Return (x, y) of the center of cell containing provided text 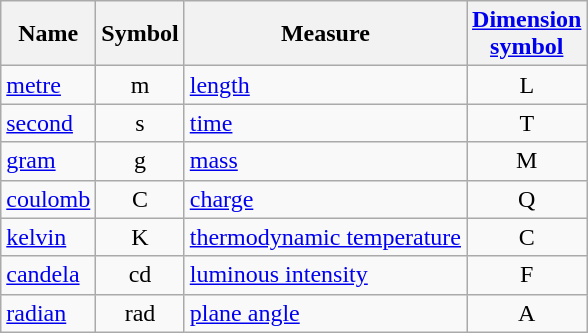
metre (48, 85)
Q (527, 199)
A (527, 313)
plane angle (325, 313)
T (527, 123)
Symbol (140, 34)
M (527, 161)
charge (325, 199)
kelvin (48, 237)
g (140, 161)
L (527, 85)
cd (140, 275)
Name (48, 34)
rad (140, 313)
coulomb (48, 199)
m (140, 85)
K (140, 237)
Measure (325, 34)
length (325, 85)
gram (48, 161)
s (140, 123)
luminous intensity (325, 275)
candela (48, 275)
F (527, 275)
Dimensionsymbol (527, 34)
mass (325, 161)
radian (48, 313)
second (48, 123)
thermodynamic temperature (325, 237)
time (325, 123)
